Return the [X, Y] coordinate for the center point of the cell that contains the specified text.  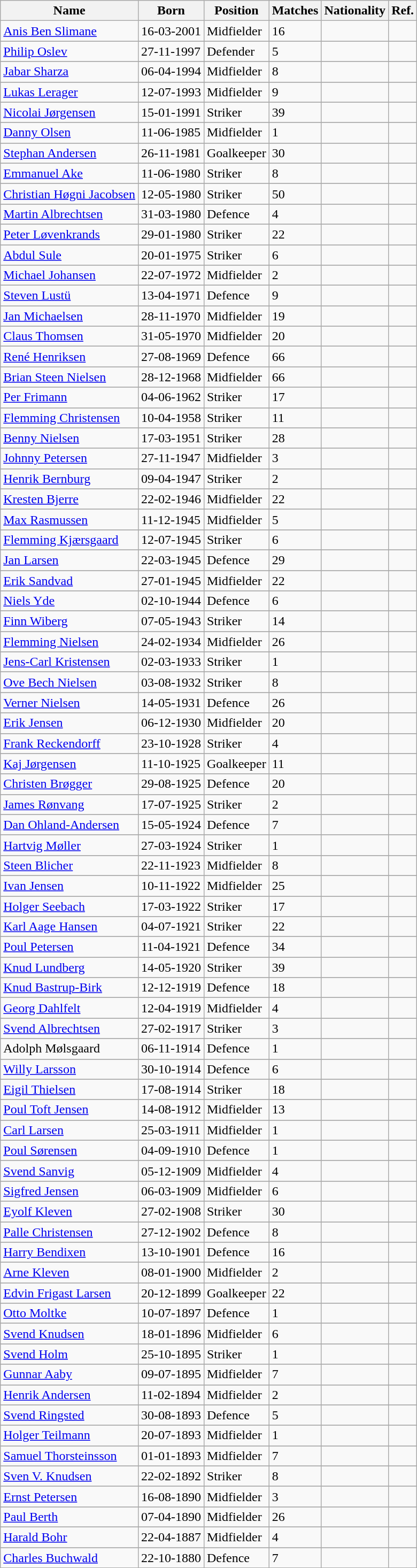
02-03-1933 [171, 662]
12-07-1993 [171, 92]
27-02-1917 [171, 1028]
11-06-1985 [171, 133]
17-07-1925 [171, 804]
Flemming Nielsen [69, 642]
22-02-1892 [171, 1476]
12-07-1945 [171, 540]
06-03-1909 [171, 1191]
Erik Jensen [69, 723]
Flemming Christensen [69, 418]
Benny Nielsen [69, 438]
13 [295, 1110]
22-11-1923 [171, 865]
Kaj Jørgensen [69, 764]
30-08-1893 [171, 1415]
Harald Bohr [69, 1537]
28 [295, 438]
28-11-1970 [171, 316]
Harry Bendixen [69, 1252]
28-12-1968 [171, 377]
Jan Michaelsen [69, 316]
Philip Oslev [69, 51]
Kresten Bjerre [69, 499]
27-12-1902 [171, 1232]
Svend Holm [69, 1354]
22-03-1945 [171, 560]
12-12-1919 [171, 988]
11-12-1945 [171, 519]
18-01-1896 [171, 1334]
01-01-1893 [171, 1456]
Niels Yde [69, 601]
Ernst Petersen [69, 1496]
10-07-1897 [171, 1313]
03-08-1932 [171, 682]
Willy Larsson [69, 1069]
Poul Toft Jensen [69, 1110]
30-10-1914 [171, 1069]
Holger Seebach [69, 906]
14 [295, 621]
27-03-1924 [171, 845]
Adolph Mølsgaard [69, 1049]
Gunnar Aaby [69, 1374]
10-04-1958 [171, 418]
Defender [236, 51]
20-12-1899 [171, 1293]
Ove Bech Nielsen [69, 682]
26-11-1981 [171, 153]
22-02-1946 [171, 499]
Michael Johansen [69, 275]
14-08-1912 [171, 1110]
Georg Dahlfelt [69, 1008]
Claus Thomsen [69, 336]
17-08-1914 [171, 1089]
04-09-1910 [171, 1150]
Lukas Lerager [69, 92]
20-01-1975 [171, 255]
Henrik Bernburg [69, 479]
13-04-1971 [171, 296]
29-01-1980 [171, 234]
16-08-1890 [171, 1496]
07-05-1943 [171, 621]
27-01-1945 [171, 580]
Nicolai Jørgensen [69, 112]
Jan Larsen [69, 560]
11-06-1980 [171, 173]
34 [295, 947]
Steen Blicher [69, 865]
16-03-2001 [171, 31]
Sigfred Jensen [69, 1191]
Frank Reckendorff [69, 743]
Stephan Andersen [69, 153]
22-07-1972 [171, 275]
Flemming Kjærsgaard [69, 540]
11-10-1925 [171, 764]
17-03-1951 [171, 438]
09-04-1947 [171, 479]
Arne Kleven [69, 1273]
02-10-1944 [171, 601]
07-04-1890 [171, 1517]
Ref. [403, 11]
Martin Albrechtsen [69, 214]
11-04-1921 [171, 947]
19 [295, 316]
Jens-Carl Kristensen [69, 662]
14-05-1920 [171, 967]
Eigil Thielsen [69, 1089]
James Rønvang [69, 804]
22-10-1880 [171, 1558]
Jabar Sharza [69, 72]
Svend Ringsted [69, 1415]
Christen Brøgger [69, 784]
31-03-1980 [171, 214]
Christian Høgni Jacobsen [69, 194]
Knud Bastrup-Birk [69, 988]
Poul Petersen [69, 947]
Brian Steen Nielsen [69, 377]
Abdul Sule [69, 255]
Edvin Frigast Larsen [69, 1293]
25 [295, 886]
Matches [295, 11]
Paul Berth [69, 1517]
Johnny Petersen [69, 458]
Nationality [355, 11]
Name [69, 11]
05-12-1909 [171, 1171]
Henrik Andersen [69, 1395]
12-04-1919 [171, 1008]
Eyolf Kleven [69, 1211]
20-07-1893 [171, 1435]
50 [295, 194]
29-08-1925 [171, 784]
27-02-1908 [171, 1211]
Otto Moltke [69, 1313]
27-11-1997 [171, 51]
08-01-1900 [171, 1273]
Knud Lundberg [69, 967]
Charles Buchwald [69, 1558]
15-01-1991 [171, 112]
06-04-1994 [171, 72]
Anis Ben Slimane [69, 31]
24-02-1934 [171, 642]
23-10-1928 [171, 743]
27-11-1947 [171, 458]
25-10-1895 [171, 1354]
Hartvig Møller [69, 845]
Svend Sanvig [69, 1171]
Verner Nielsen [69, 703]
Palle Christensen [69, 1232]
Sven V. Knudsen [69, 1476]
René Henriksen [69, 357]
Max Rasmussen [69, 519]
11-02-1894 [171, 1395]
25-03-1911 [171, 1130]
06-12-1930 [171, 723]
04-06-1962 [171, 397]
Svend Albrechtsen [69, 1028]
Per Frimann [69, 397]
09-07-1895 [171, 1374]
15-05-1924 [171, 825]
Samuel Thorsteinsson [69, 1456]
Position [236, 11]
Emmanuel Ake [69, 173]
Karl Aage Hansen [69, 927]
Erik Sandvad [69, 580]
Steven Lustü [69, 296]
Dan Ohland-Andersen [69, 825]
Carl Larsen [69, 1130]
Svend Knudsen [69, 1334]
Ivan Jensen [69, 886]
13-10-1901 [171, 1252]
Peter Løvenkrands [69, 234]
06-11-1914 [171, 1049]
31-05-1970 [171, 336]
27-08-1969 [171, 357]
12-05-1980 [171, 194]
Holger Teilmann [69, 1435]
04-07-1921 [171, 927]
10-11-1922 [171, 886]
Poul Sørensen [69, 1150]
22-04-1887 [171, 1537]
29 [295, 560]
Danny Olsen [69, 133]
14-05-1931 [171, 703]
17-03-1922 [171, 906]
Born [171, 11]
Finn Wiberg [69, 621]
